For the text-containing cell, return its midpoint in [X, Y] coordinate format. 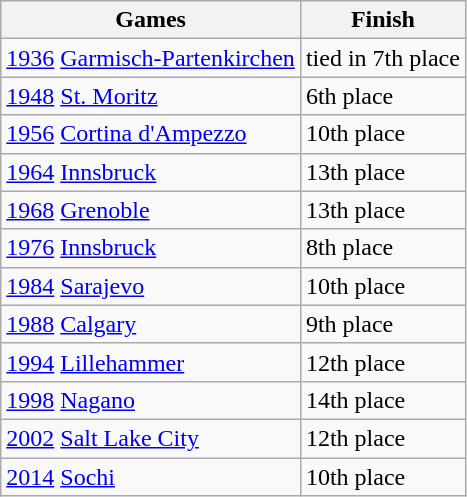
Finish [382, 20]
1936 Garmisch-Partenkirchen [151, 58]
8th place [382, 248]
9th place [382, 324]
1994 Lillehammer [151, 362]
1964 Innsbruck [151, 172]
6th place [382, 96]
1984 Sarajevo [151, 286]
2002 Salt Lake City [151, 438]
Games [151, 20]
14th place [382, 400]
2014 Sochi [151, 477]
1988 Calgary [151, 324]
1998 Nagano [151, 400]
tied in 7th place [382, 58]
1968 Grenoble [151, 210]
1956 Cortina d'Ampezzo [151, 134]
1948 St. Moritz [151, 96]
1976 Innsbruck [151, 248]
